Determine the [X, Y] coordinate at the center of the cell enclosing the given text.  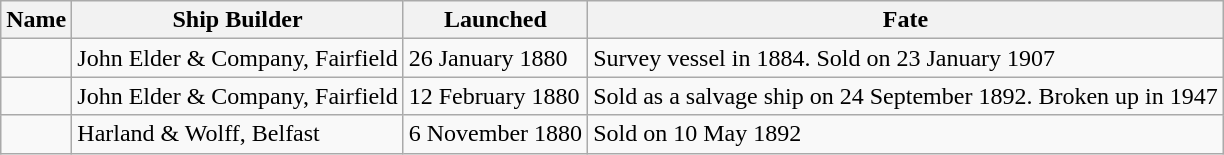
Fate [906, 20]
Sold on 10 May 1892 [906, 134]
Harland & Wolff, Belfast [238, 134]
26 January 1880 [495, 58]
Sold as a salvage ship on 24 September 1892. Broken up in 1947 [906, 96]
12 February 1880 [495, 96]
Ship Builder [238, 20]
Launched [495, 20]
6 November 1880 [495, 134]
Name [36, 20]
Survey vessel in 1884. Sold on 23 January 1907 [906, 58]
